Determine the (X, Y) coordinate at the center of the cell enclosing the given text.  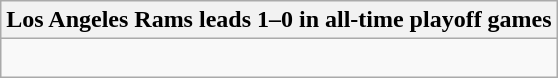
Los Angeles Rams leads 1–0 in all-time playoff games (279, 20)
